Extract the (x, y) coordinate from the center of the cell holding the provided text.  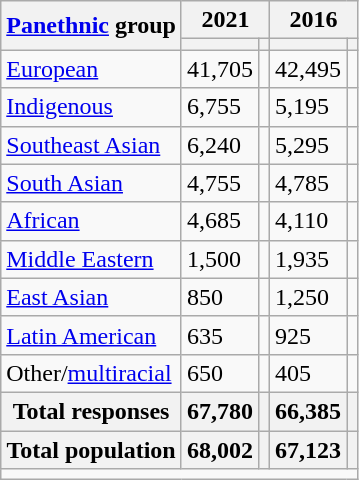
925 (308, 335)
405 (308, 373)
Other/multiracial (92, 373)
6,240 (220, 145)
850 (220, 297)
Southeast Asian (92, 145)
4,755 (220, 183)
67,123 (308, 449)
Panethnic group (92, 26)
1,250 (308, 297)
5,195 (308, 107)
2021 (225, 20)
635 (220, 335)
4,110 (308, 221)
68,002 (220, 449)
66,385 (308, 411)
Total responses (92, 411)
5,295 (308, 145)
Middle Eastern (92, 259)
67,780 (220, 411)
Total population (92, 449)
2016 (314, 20)
4,785 (308, 183)
1,500 (220, 259)
European (92, 69)
African (92, 221)
650 (220, 373)
East Asian (92, 297)
1,935 (308, 259)
6,755 (220, 107)
42,495 (308, 69)
Latin American (92, 335)
4,685 (220, 221)
41,705 (220, 69)
Indigenous (92, 107)
South Asian (92, 183)
